Find where the given text appears and provide that cell's center as (X, Y) coordinate. 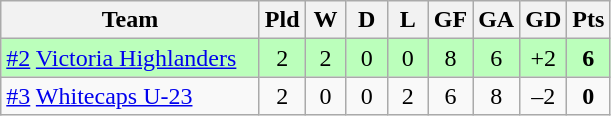
D (366, 20)
Pld (282, 20)
L (408, 20)
+2 (544, 58)
GA (496, 20)
W (326, 20)
#3 Whitecaps U-23 (130, 96)
Team (130, 20)
GD (544, 20)
–2 (544, 96)
GF (450, 20)
#2 Victoria Highlanders (130, 58)
Pts (588, 20)
